Locate the cell with the specified text and output its [X, Y] center coordinate. 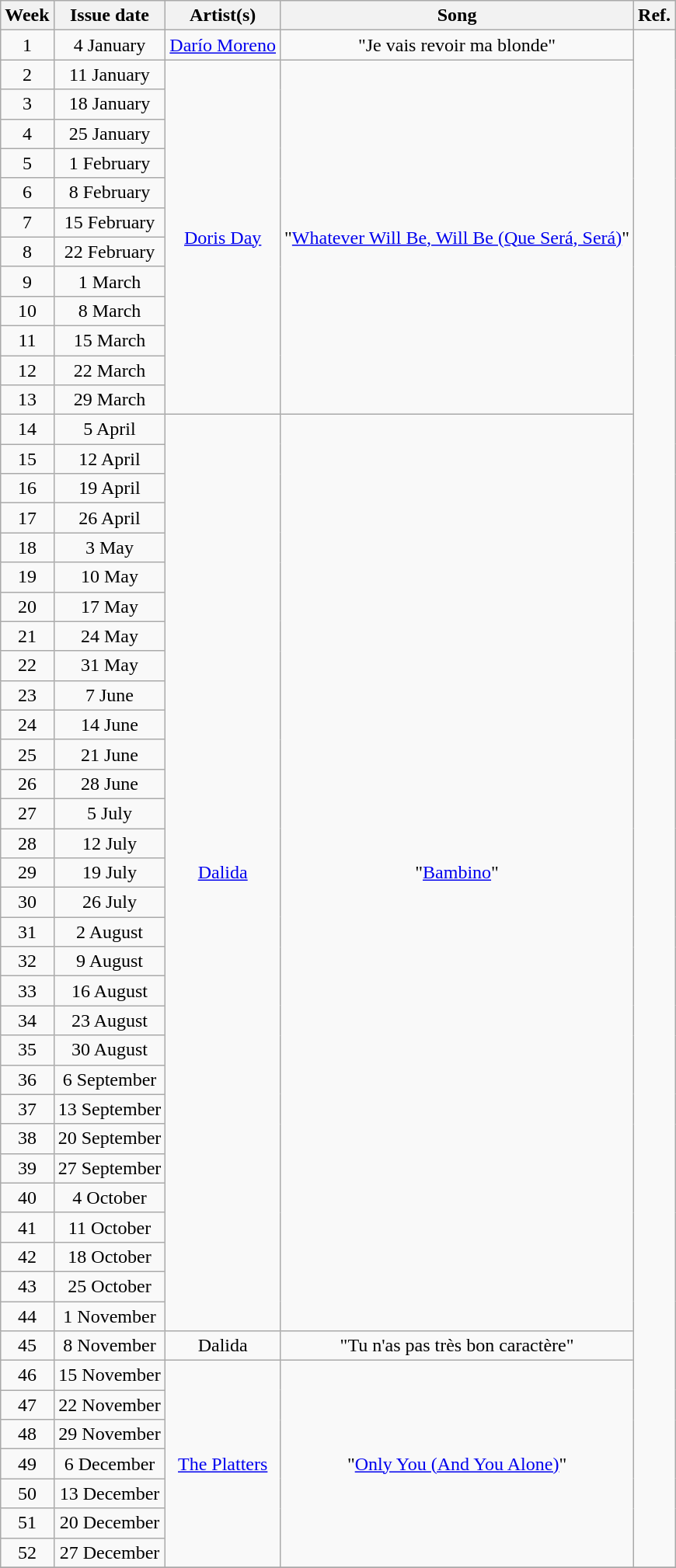
2 [27, 75]
"Whatever Will Be, Will Be (Que Será, Será)" [457, 238]
30 [27, 902]
49 [27, 1464]
1 [27, 45]
15 February [110, 222]
38 [27, 1139]
29 November [110, 1434]
23 August [110, 1020]
6 December [110, 1464]
15 March [110, 340]
19 July [110, 873]
11 January [110, 75]
11 October [110, 1227]
13 December [110, 1493]
Week [27, 16]
45 [27, 1346]
Ref. [654, 16]
20 September [110, 1139]
Artist(s) [223, 16]
31 May [110, 666]
47 [27, 1405]
24 May [110, 636]
26 April [110, 518]
8 March [110, 311]
7 [27, 222]
21 June [110, 754]
24 [27, 725]
43 [27, 1286]
33 [27, 991]
17 [27, 518]
13 [27, 400]
18 January [110, 104]
30 August [110, 1050]
5 April [110, 429]
Song [457, 16]
6 [27, 193]
35 [27, 1050]
1 February [110, 163]
12 July [110, 843]
34 [27, 1020]
"Tu n'as pas très bon caractère" [457, 1346]
51 [27, 1523]
50 [27, 1493]
25 [27, 754]
18 October [110, 1257]
2 August [110, 932]
23 [27, 695]
8 February [110, 193]
1 March [110, 281]
16 August [110, 991]
14 June [110, 725]
20 December [110, 1523]
5 [27, 163]
"Only You (And You Alone)" [457, 1464]
12 [27, 370]
22 [27, 666]
22 February [110, 252]
29 March [110, 400]
26 July [110, 902]
16 [27, 488]
27 September [110, 1168]
4 January [110, 45]
37 [27, 1109]
22 November [110, 1405]
9 August [110, 961]
Issue date [110, 16]
27 [27, 813]
39 [27, 1168]
31 [27, 932]
25 January [110, 134]
52 [27, 1552]
11 [27, 340]
22 March [110, 370]
8 [27, 252]
25 October [110, 1286]
6 September [110, 1080]
4 October [110, 1198]
10 May [110, 577]
26 [27, 784]
1 November [110, 1316]
3 May [110, 548]
40 [27, 1198]
"Je vais revoir ma blonde" [457, 45]
Darío Moreno [223, 45]
7 June [110, 695]
15 [27, 459]
Doris Day [223, 238]
20 [27, 607]
18 [27, 548]
46 [27, 1375]
36 [27, 1080]
12 April [110, 459]
19 April [110, 488]
41 [27, 1227]
28 June [110, 784]
9 [27, 281]
14 [27, 429]
19 [27, 577]
8 November [110, 1346]
4 [27, 134]
27 December [110, 1552]
32 [27, 961]
42 [27, 1257]
48 [27, 1434]
29 [27, 873]
21 [27, 636]
5 July [110, 813]
17 May [110, 607]
"Bambino" [457, 873]
3 [27, 104]
15 November [110, 1375]
The Platters [223, 1464]
13 September [110, 1109]
44 [27, 1316]
10 [27, 311]
28 [27, 843]
